Pinpoint the cell where the given text exists, returning its (x, y) midpoint coordinate. 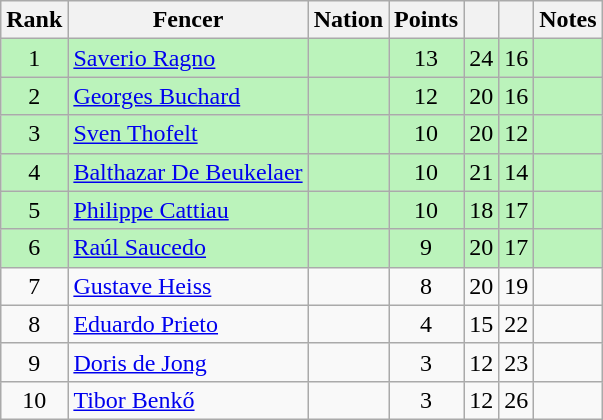
18 (482, 210)
22 (516, 324)
Saverio Ragno (188, 58)
Tibor Benkő (188, 400)
14 (516, 172)
Doris de Jong (188, 362)
Balthazar De Beukelaer (188, 172)
Georges Buchard (188, 96)
2 (34, 96)
7 (34, 286)
Raúl Saucedo (188, 248)
Notes (568, 20)
6 (34, 248)
23 (516, 362)
Eduardo Prieto (188, 324)
24 (482, 58)
1 (34, 58)
19 (516, 286)
21 (482, 172)
Rank (34, 20)
Sven Thofelt (188, 134)
Gustave Heiss (188, 286)
5 (34, 210)
26 (516, 400)
Points (426, 20)
15 (482, 324)
Fencer (188, 20)
13 (426, 58)
Philippe Cattiau (188, 210)
Nation (348, 20)
